Search for the cell housing the specified text and yield its (X, Y) center coordinate. 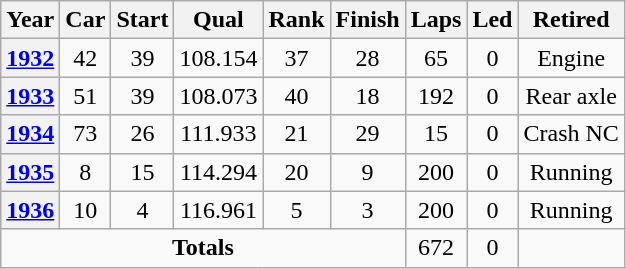
4 (142, 210)
Totals (203, 248)
1932 (30, 58)
Qual (218, 20)
Engine (571, 58)
108.073 (218, 96)
Rank (296, 20)
Finish (368, 20)
Laps (436, 20)
116.961 (218, 210)
Year (30, 20)
Led (492, 20)
21 (296, 134)
37 (296, 58)
192 (436, 96)
10 (86, 210)
51 (86, 96)
8 (86, 172)
Start (142, 20)
9 (368, 172)
Retired (571, 20)
3 (368, 210)
672 (436, 248)
42 (86, 58)
1935 (30, 172)
65 (436, 58)
Rear axle (571, 96)
73 (86, 134)
Crash NC (571, 134)
1936 (30, 210)
Car (86, 20)
26 (142, 134)
108.154 (218, 58)
29 (368, 134)
28 (368, 58)
18 (368, 96)
114.294 (218, 172)
20 (296, 172)
1933 (30, 96)
111.933 (218, 134)
1934 (30, 134)
40 (296, 96)
5 (296, 210)
